Extract the [X, Y] coordinate from the center of the cell holding the provided text.  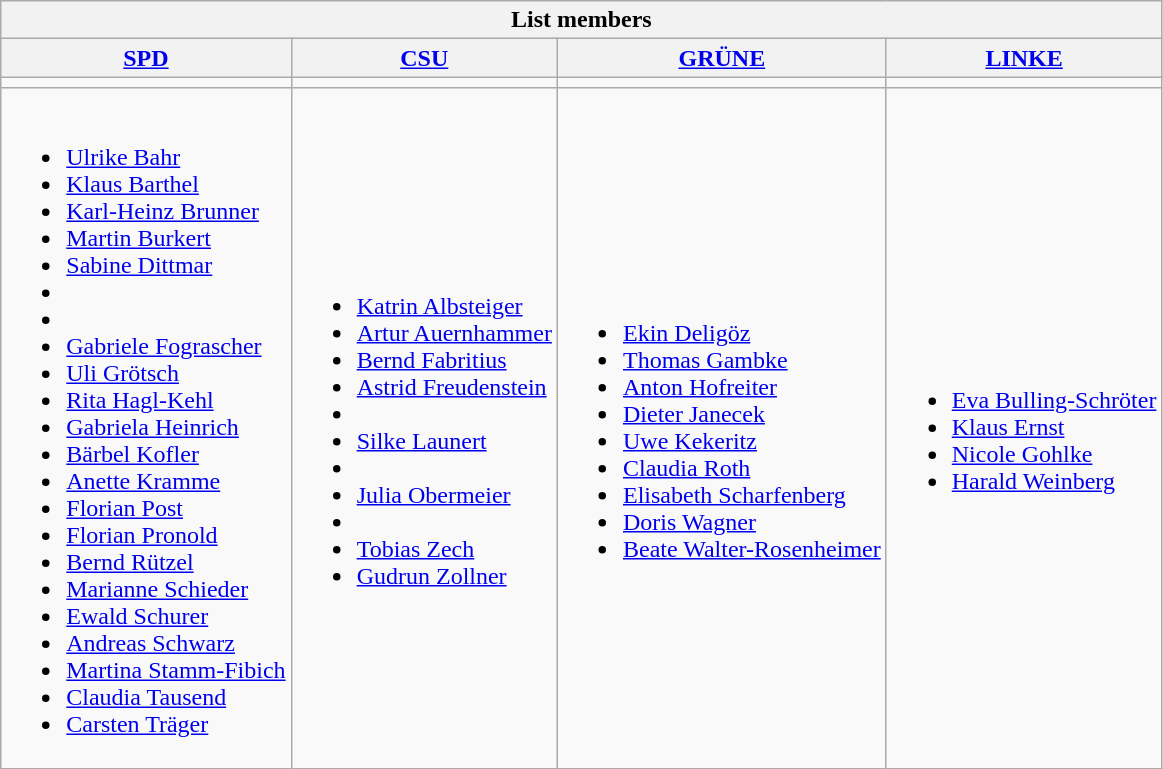
CSU [424, 58]
LINKE [1024, 58]
Eva Bulling-SchröterKlaus ErnstNicole GohlkeHarald Weinberg [1024, 428]
Katrin AlbsteigerArtur AuernhammerBernd FabritiusAstrid FreudensteinSilke LaunertJulia ObermeierTobias ZechGudrun Zollner [424, 428]
List members [582, 20]
SPD [146, 58]
GRÜNE [722, 58]
Ekin DeligözThomas GambkeAnton HofreiterDieter JanecekUwe KekeritzClaudia RothElisabeth ScharfenbergDoris WagnerBeate Walter-Rosenheimer [722, 428]
